From the cell containing the given text, extract its center point as (X, Y) coordinate. 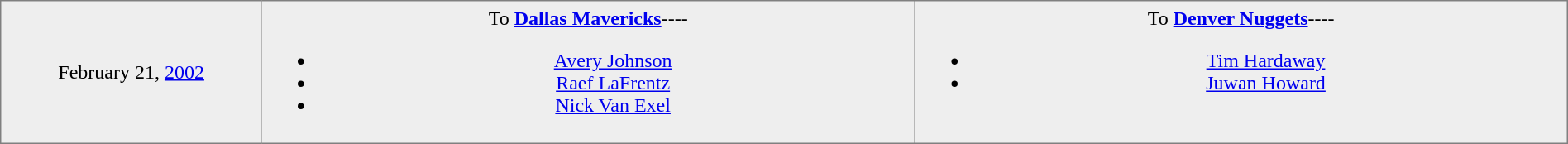
February 21, 2002 (131, 72)
To Dallas Mavericks----Avery JohnsonRaef LaFrentzNick Van Exel (587, 72)
To Denver Nuggets----Tim HardawayJuwan Howard (1241, 72)
